Identify which cell holds the provided text, then report its [x, y] central coordinate. 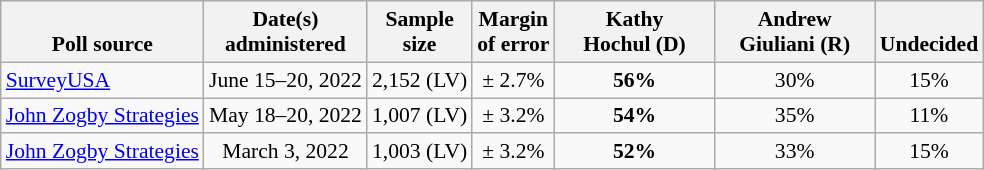
AndrewGiuliani (R) [795, 32]
Samplesize [420, 32]
SurveyUSA [102, 80]
52% [634, 152]
30% [795, 80]
Date(s)administered [286, 32]
May 18–20, 2022 [286, 116]
54% [634, 116]
35% [795, 116]
1,003 (LV) [420, 152]
March 3, 2022 [286, 152]
Poll source [102, 32]
11% [929, 116]
Undecided [929, 32]
56% [634, 80]
KathyHochul (D) [634, 32]
Marginof error [513, 32]
± 2.7% [513, 80]
33% [795, 152]
June 15–20, 2022 [286, 80]
2,152 (LV) [420, 80]
1,007 (LV) [420, 116]
